Pinpoint the cell where the given text exists, returning its [x, y] midpoint coordinate. 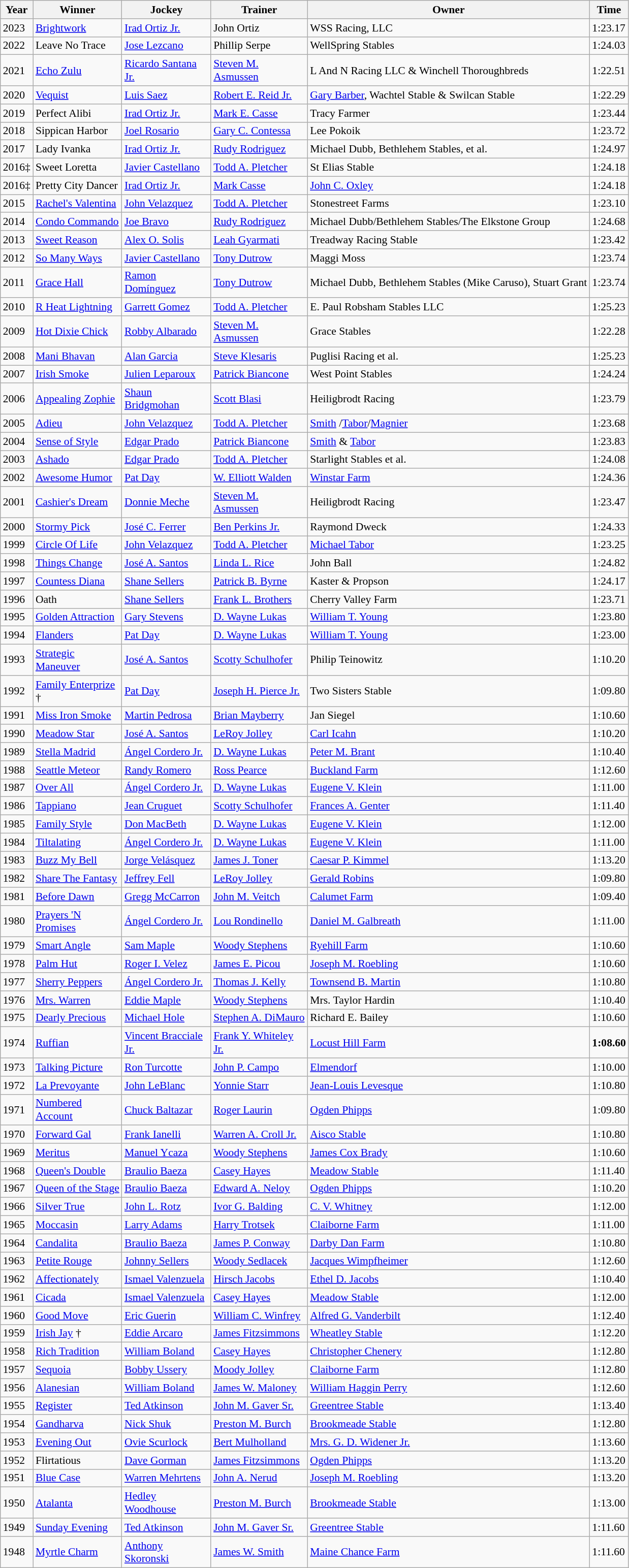
Buckland Farm [448, 770]
Michael Hole [167, 1018]
1974 [17, 1042]
Owner [448, 10]
Moccasin [77, 1225]
2001 [17, 502]
Register [77, 1406]
Lee Pokoik [448, 131]
1:13.00 [609, 1502]
2014 [17, 222]
Jeffrey Fell [167, 879]
Circle Of Life [77, 545]
1958 [17, 1352]
Robert E. Reid Jr. [259, 95]
2021 [17, 70]
2005 [17, 424]
Pretty City Dancer [77, 185]
Sweet Loretta [77, 168]
Blue Case [77, 1478]
Echo Zulu [77, 70]
1986 [17, 806]
Roger I. Velez [167, 964]
Smith & Tabor [448, 441]
Sippican Harbor [77, 131]
1976 [17, 1000]
Frank L. Brothers [259, 599]
Roger Laurin [259, 1109]
1:10.00 [609, 1067]
1990 [17, 734]
Silver True [77, 1207]
Maggi Moss [448, 258]
2017 [17, 149]
Meritus [77, 1153]
1:24.33 [609, 527]
Jockey [167, 10]
Cicada [77, 1297]
Hirsch Jacobs [259, 1279]
1:24.17 [609, 581]
Gary Stevens [167, 617]
Mrs. Taylor Hardin [448, 1000]
Seattle Meteor [77, 770]
1985 [17, 824]
Carl Icahn [448, 734]
1998 [17, 563]
1:23.00 [609, 635]
1961 [17, 1297]
Larry Adams [167, 1225]
Daniel M. Galbreath [448, 921]
José C. Ferrer [167, 527]
1962 [17, 1279]
Lou Rondinello [259, 921]
1991 [17, 716]
Michael Dubb, Bethlehem Stables (Mike Caruso), Stuart Grant [448, 282]
Donnie Meche [167, 502]
2000 [17, 527]
Stella Madrid [77, 752]
1978 [17, 964]
Evening Out [77, 1442]
1981 [17, 897]
1953 [17, 1442]
Eddie Arcaro [167, 1333]
1:23.47 [609, 502]
1:22.51 [609, 70]
2012 [17, 258]
1:23.83 [609, 441]
1965 [17, 1225]
Woody Sedlacek [259, 1261]
Anthony Skoronski [167, 1552]
Things Change [77, 563]
Ron Turcotte [167, 1067]
Mark Casse [259, 185]
Darby Dan Farm [448, 1243]
1948 [17, 1552]
Frances A. Genter [448, 806]
1954 [17, 1424]
Linda L. Rice [259, 563]
Gary C. Contessa [259, 131]
Sense of Style [77, 441]
Grace Stables [448, 331]
1989 [17, 752]
Trainer [259, 10]
Richard E. Bailey [448, 1018]
1:23.25 [609, 545]
Eric Guerin [167, 1316]
2004 [17, 441]
Winstar Farm [448, 478]
1997 [17, 581]
Sam Maple [167, 946]
1:23.42 [609, 240]
Tracy Farmer [448, 113]
Jean-Louis Levesque [448, 1085]
L And N Racing LLC & Winchell Thoroughbreds [448, 70]
Lady Ivanka [77, 149]
Brightwork [77, 28]
1:24.03 [609, 46]
1:24.82 [609, 563]
Moody Jolley [259, 1370]
1949 [17, 1527]
Mark E. Casse [259, 113]
John Ball [448, 563]
1972 [17, 1085]
1994 [17, 635]
James J. Toner [259, 860]
1:23.80 [609, 617]
James W. Maloney [259, 1388]
Robby Albarado [167, 331]
Candalita [77, 1243]
Ross Pearce [259, 770]
La Prevoyante [77, 1085]
Mani Bhavan [77, 356]
1966 [17, 1207]
Puglisi Racing et al. [448, 356]
Nick Shuk [167, 1424]
Patrick B. Byrne [259, 581]
Vequist [77, 95]
Family Enterprize † [77, 691]
West Point Stables [448, 374]
Mrs. Warren [77, 1000]
Over All [77, 788]
Ruffian [77, 1042]
Miss Iron Smoke [77, 716]
1967 [17, 1189]
1956 [17, 1388]
Alex O. Solis [167, 240]
1:23.17 [609, 28]
Leah Gyarmati [259, 240]
2015 [17, 204]
1:23.71 [609, 599]
Bert Mulholland [259, 1442]
2018 [17, 131]
Cherry Valley Farm [448, 599]
Grace Hall [77, 282]
Flanders [77, 635]
Jorge Velásquez [167, 860]
James E. Picou [259, 964]
Year [17, 10]
Randy Romero [167, 770]
Manuel Ycaza [167, 1153]
1:24.24 [609, 374]
Joel Rosario [167, 131]
Michael Dubb, Bethlehem Stables, et al. [448, 149]
1995 [17, 617]
Stephen A. DiMauro [259, 1018]
Sequoia [77, 1370]
1971 [17, 1109]
Locust Hill Farm [448, 1042]
1:12.40 [609, 1316]
Johnny Sellers [167, 1261]
Adieu [77, 424]
1969 [17, 1153]
1:22.28 [609, 331]
1959 [17, 1333]
Calumet Farm [448, 897]
John L. Rotz [167, 1207]
William C. Winfrey [259, 1316]
Brian Mayberry [259, 716]
Elmendorf [448, 1067]
Good Move [77, 1316]
1963 [17, 1261]
2022 [17, 46]
Countess Diana [77, 581]
John C. Oxley [448, 185]
Ethel D. Jacobs [448, 1279]
Appealing Zophie [77, 399]
1:09.40 [609, 897]
1964 [17, 1243]
Peter M. Brant [448, 752]
Caesar P. Kimmel [448, 860]
1951 [17, 1478]
1950 [17, 1502]
1973 [17, 1067]
Edward A. Neloy [259, 1189]
1:13.40 [609, 1406]
Myrtle Charm [77, 1552]
John A. Nerud [259, 1478]
1:23.10 [609, 204]
1983 [17, 860]
Dearly Precious [77, 1018]
Irish Smoke [77, 374]
Queen of the Stage [77, 1189]
Julien Leparoux [167, 374]
Frank Ianelli [167, 1135]
Condo Commando [77, 222]
John P. Campo [259, 1067]
Ashado [77, 460]
Thomas J. Kelly [259, 982]
Strategic Maneuver [77, 660]
WellSpring Stables [448, 46]
Prayers 'N Promises [77, 921]
Michael Dubb/Bethlehem Stables/The Elkstone Group [448, 222]
Jose Lezcano [167, 46]
1979 [17, 946]
Michael Tabor [448, 545]
Buzz My Bell [77, 860]
Mrs. G. D. Widener Jr. [448, 1442]
R Heat Lightning [77, 307]
Alanesian [77, 1388]
Meadow Star [77, 734]
1980 [17, 921]
Scott Blasi [259, 399]
Phillip Serpe [259, 46]
Christopher Chenery [448, 1352]
1:24.97 [609, 149]
Vincent Bracciale Jr. [167, 1042]
1955 [17, 1406]
Yonnie Starr [259, 1085]
St Elias Stable [448, 168]
2006 [17, 399]
Stormy Pick [77, 527]
Raymond Dweck [448, 527]
Hedley Woodhouse [167, 1502]
Joseph H. Pierce Jr. [259, 691]
1977 [17, 982]
Tiltalating [77, 842]
2008 [17, 356]
1960 [17, 1316]
Maine Chance Farm [448, 1552]
1:22.29 [609, 95]
Frank Y. Whiteley Jr. [259, 1042]
1:23.72 [609, 131]
1957 [17, 1370]
Dave Gorman [167, 1460]
Before Dawn [77, 897]
2011 [17, 282]
Sunday Evening [77, 1527]
So Many Ways [77, 258]
Stonestreet Farms [448, 204]
Numbered Account [77, 1109]
Ivor G. Balding [259, 1207]
Warren A. Croll Jr. [259, 1135]
Forward Gal [77, 1135]
Alan Garcia [167, 356]
2010 [17, 307]
John Ortiz [259, 28]
Palm Hut [77, 964]
Rich Tradition [77, 1352]
1:23.79 [609, 399]
1987 [17, 788]
2013 [17, 240]
1968 [17, 1171]
1975 [17, 1018]
Philip Teinowitz [448, 660]
Ben Perkins Jr. [259, 527]
1:23.68 [609, 424]
2007 [17, 374]
1:08.60 [609, 1042]
E. Paul Robsham Stables LLC [448, 307]
1992 [17, 691]
Don MacBeth [167, 824]
Oath [77, 599]
William Haggin Perry [448, 1388]
Luis Saez [167, 95]
Alfred G. Vanderbilt [448, 1316]
Martin Pedrosa [167, 716]
Townsend B. Martin [448, 982]
Flirtatious [77, 1460]
Bobby Ussery [167, 1370]
W. Elliott Walden [259, 478]
Gandharva [77, 1424]
Smith /Tabor/Magnier [448, 424]
Cashier's Dream [77, 502]
Aisco Stable [448, 1135]
Irish Jay † [77, 1333]
Chuck Baltazar [167, 1109]
1999 [17, 545]
1:12.20 [609, 1333]
Queen's Double [77, 1171]
Ramon Domínguez [167, 282]
1:24.68 [609, 222]
1982 [17, 879]
Tappiano [77, 806]
Shaun Bridgmohan [167, 399]
Hot Dixie Chick [77, 331]
James W. Smith [259, 1552]
James Cox Brady [448, 1153]
1:24.08 [609, 460]
Jacques Wimpfheimer [448, 1261]
John M. Veitch [259, 897]
Golden Attraction [77, 617]
Affectionately [77, 1279]
Perfect Alibi [77, 113]
Sweet Reason [77, 240]
1988 [17, 770]
Gregg McCarron [167, 897]
Jan Siegel [448, 716]
Warren Mehrtens [167, 1478]
Steve Klesaris [259, 356]
James P. Conway [259, 1243]
Joe Bravo [167, 222]
Treadway Racing Stable [448, 240]
Rachel's Valentina [77, 204]
Awesome Humor [77, 478]
1:24.36 [609, 478]
Family Style [77, 824]
C. V. Whitney [448, 1207]
Ovie Scurlock [167, 1442]
Two Sisters Stable [448, 691]
Garrett Gomez [167, 307]
2020 [17, 95]
1:13.60 [609, 1442]
1984 [17, 842]
Leave No Trace [77, 46]
Jean Cruguet [167, 806]
2003 [17, 460]
WSS Racing, LLC [448, 28]
Petite Rouge [77, 1261]
Eddie Maple [167, 1000]
Starlight Stables et al. [448, 460]
1970 [17, 1135]
1952 [17, 1460]
1:23.44 [609, 113]
John LeBlanc [167, 1085]
Gary Barber, Wachtel Stable & Swilcan Stable [448, 95]
1996 [17, 599]
Ryehill Farm [448, 946]
Talking Picture [77, 1067]
2002 [17, 478]
Winner [77, 10]
2023 [17, 28]
Smart Angle [77, 946]
2009 [17, 331]
Ricardo Santana Jr. [167, 70]
Wheatley Stable [448, 1333]
Kaster & Propson [448, 581]
1993 [17, 660]
Atalanta [77, 1502]
Share The Fantasy [77, 879]
Gerald Robins [448, 879]
Sherry Peppers [77, 982]
Time [609, 10]
2019 [17, 113]
Harry Trotsek [259, 1225]
